Provide the [X, Y] coordinate of the cell's center where the given text is located.  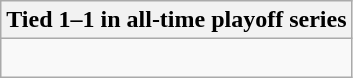
Tied 1–1 in all-time playoff series [176, 20]
